Extract the [x, y] coordinate from the center of the cell holding the provided text.  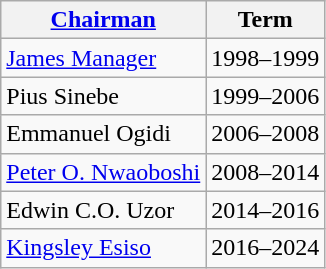
Chairman [104, 20]
Kingsley Esiso [104, 248]
2014–2016 [266, 210]
Term [266, 20]
2006–2008 [266, 134]
Emmanuel Ogidi [104, 134]
Peter O. Nwaoboshi [104, 172]
James Manager [104, 58]
2016–2024 [266, 248]
2008–2014 [266, 172]
Edwin C.O. Uzor [104, 210]
1999–2006 [266, 96]
1998–1999 [266, 58]
Pius Sinebe [104, 96]
